Locate the cell with the specified text and output its (X, Y) center coordinate. 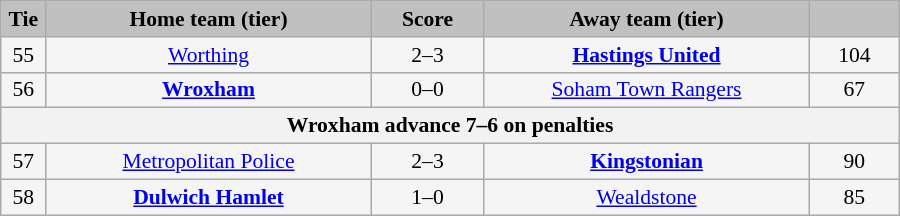
56 (24, 90)
Dulwich Hamlet (209, 197)
104 (854, 55)
Wroxham (209, 90)
Wealdstone (647, 197)
57 (24, 162)
Worthing (209, 55)
55 (24, 55)
1–0 (427, 197)
Score (427, 19)
90 (854, 162)
Hastings United (647, 55)
58 (24, 197)
85 (854, 197)
0–0 (427, 90)
67 (854, 90)
Wroxham advance 7–6 on penalties (450, 126)
Kingstonian (647, 162)
Metropolitan Police (209, 162)
Home team (tier) (209, 19)
Away team (tier) (647, 19)
Tie (24, 19)
Soham Town Rangers (647, 90)
